Identify which cell holds the provided text, then report its (x, y) central coordinate. 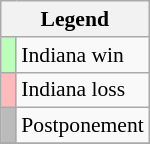
Indiana win (82, 55)
Indiana loss (82, 90)
Postponement (82, 126)
Legend (75, 19)
